From the cell containing the given text, extract its center point as (x, y) coordinate. 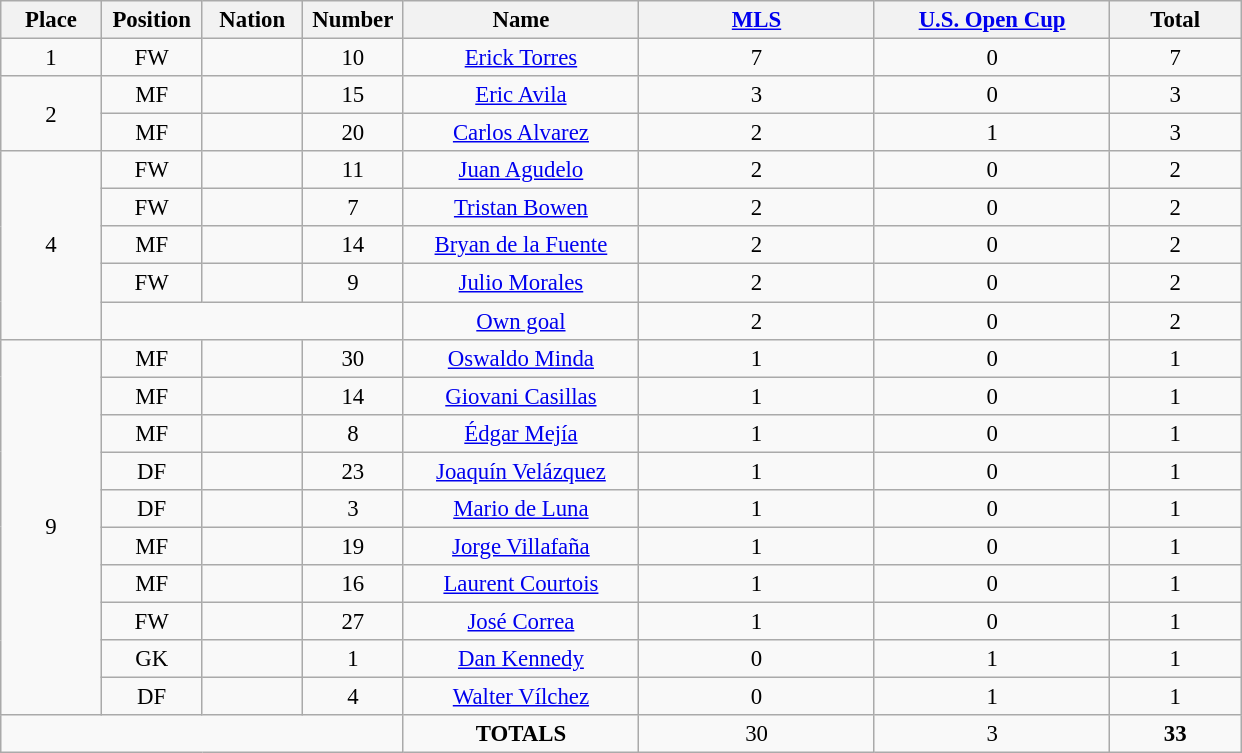
Juan Agudelo (521, 170)
Carlos Alvarez (521, 133)
José Correa (521, 621)
Name (521, 20)
19 (354, 546)
8 (354, 433)
Number (354, 20)
Eric Avila (521, 95)
Tristan Bowen (521, 208)
27 (354, 621)
Bryan de la Fuente (521, 245)
Position (152, 20)
Oswaldo Minda (521, 358)
Giovani Casillas (521, 396)
15 (354, 95)
20 (354, 133)
10 (354, 58)
Laurent Courtois (521, 584)
Place (52, 20)
Joaquín Velázquez (521, 471)
33 (1176, 734)
Mario de Luna (521, 509)
Julio Morales (521, 283)
Jorge Villafaña (521, 546)
Walter Vílchez (521, 697)
Édgar Mejía (521, 433)
Total (1176, 20)
Nation (252, 20)
Erick Torres (521, 58)
GK (152, 659)
U.S. Open Cup (992, 20)
TOTALS (521, 734)
16 (354, 584)
MLS (757, 20)
23 (354, 471)
Own goal (521, 321)
11 (354, 170)
Dan Kennedy (521, 659)
